Pinpoint the cell where the given text exists, returning its (x, y) midpoint coordinate. 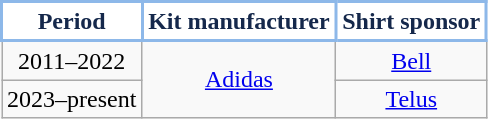
2023–present (72, 99)
2011–2022 (72, 60)
Period (72, 22)
Kit manufacturer (239, 22)
Bell (412, 60)
Adidas (239, 80)
Shirt sponsor (412, 22)
Telus (412, 99)
